Pinpoint the cell where the given text exists, returning its [X, Y] midpoint coordinate. 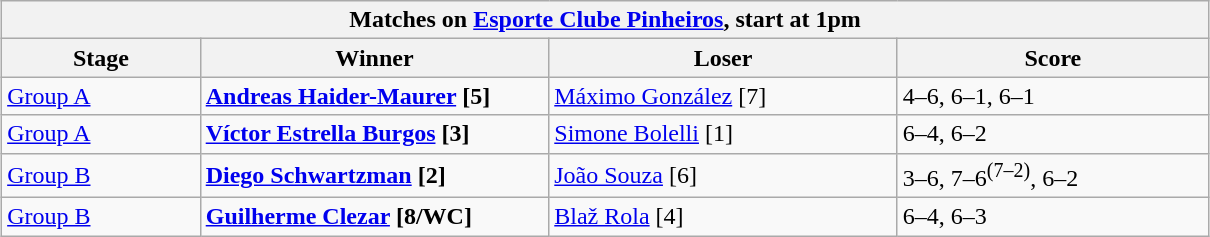
4–6, 6–1, 6–1 [1052, 96]
Score [1052, 58]
Matches on Esporte Clube Pinheiros, start at 1pm [606, 20]
João Souza [6] [724, 176]
3–6, 7–6(7–2), 6–2 [1052, 176]
Stage [102, 58]
Víctor Estrella Burgos [3] [374, 134]
Andreas Haider-Maurer [5] [374, 96]
Máximo González [7] [724, 96]
6–4, 6–3 [1052, 217]
Blaž Rola [4] [724, 217]
Simone Bolelli [1] [724, 134]
Diego Schwartzman [2] [374, 176]
Winner [374, 58]
6–4, 6–2 [1052, 134]
Loser [724, 58]
Guilherme Clezar [8/WC] [374, 217]
